Determine the [X, Y] coordinate at the center of the cell enclosing the given text.  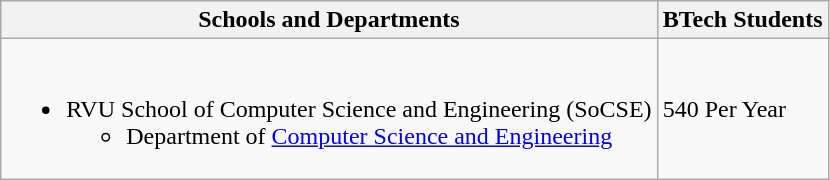
RVU School of Computer Science and Engineering (SoCSE)Department of Computer Science and Engineering [329, 109]
BTech Students [742, 20]
Schools and Departments [329, 20]
540 Per Year [742, 109]
